Return the (x, y) coordinate for the center point of the cell that contains the specified text.  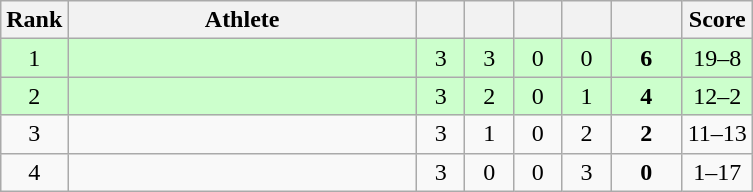
6 (646, 58)
12–2 (718, 96)
19–8 (718, 58)
Athlete (242, 20)
11–13 (718, 134)
1–17 (718, 172)
Rank (34, 20)
Score (718, 20)
